For the text-containing cell, return its midpoint in (X, Y) coordinate format. 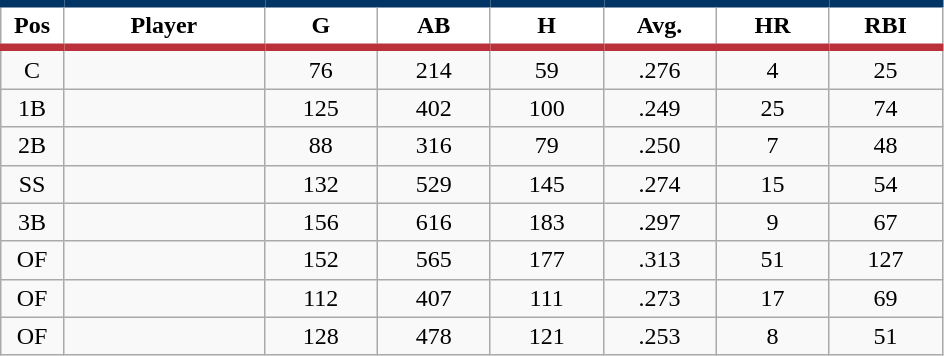
127 (886, 260)
.297 (660, 222)
.250 (660, 146)
RBI (886, 26)
125 (320, 108)
69 (886, 298)
156 (320, 222)
67 (886, 222)
54 (886, 184)
74 (886, 108)
2B (32, 146)
407 (434, 298)
15 (772, 184)
.249 (660, 108)
478 (434, 336)
177 (546, 260)
183 (546, 222)
.253 (660, 336)
152 (320, 260)
100 (546, 108)
17 (772, 298)
7 (772, 146)
3B (32, 222)
AB (434, 26)
59 (546, 68)
132 (320, 184)
G (320, 26)
Avg. (660, 26)
.273 (660, 298)
8 (772, 336)
.276 (660, 68)
112 (320, 298)
4 (772, 68)
H (546, 26)
HR (772, 26)
1B (32, 108)
402 (434, 108)
9 (772, 222)
88 (320, 146)
214 (434, 68)
128 (320, 336)
565 (434, 260)
C (32, 68)
48 (886, 146)
111 (546, 298)
.274 (660, 184)
616 (434, 222)
76 (320, 68)
529 (434, 184)
316 (434, 146)
SS (32, 184)
Pos (32, 26)
121 (546, 336)
.313 (660, 260)
Player (164, 26)
79 (546, 146)
145 (546, 184)
